Find where the given text appears and provide that cell's center as (x, y) coordinate. 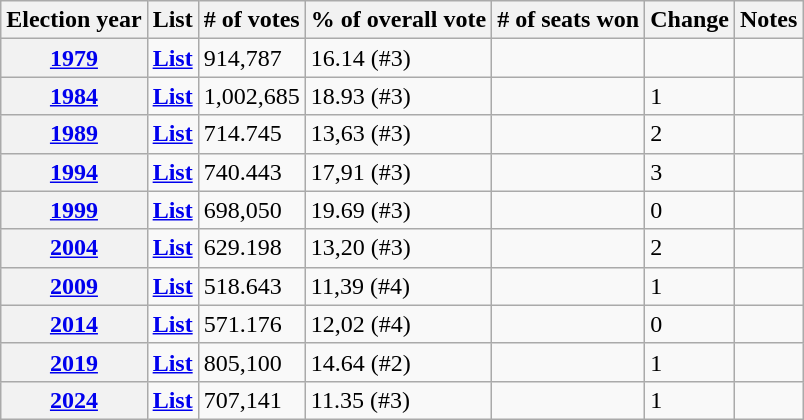
19.69 (#3) (398, 210)
# of votes (252, 20)
11.35 (#3) (398, 400)
13,20 (#3) (398, 248)
12,02 (#4) (398, 324)
518.643 (252, 286)
1994 (74, 172)
2009 (74, 286)
11,39 (#4) (398, 286)
% of overall vote (398, 20)
14.64 (#2) (398, 362)
1999 (74, 210)
914,787 (252, 58)
1989 (74, 134)
1984 (74, 96)
714.745 (252, 134)
18.93 (#3) (398, 96)
1,002,685 (252, 96)
Notes (768, 20)
2014 (74, 324)
13,63 (#3) (398, 134)
571.176 (252, 324)
Change (690, 20)
16.14 (#3) (398, 58)
805,100 (252, 362)
3 (690, 172)
Election year (74, 20)
740.443 (252, 172)
707,141 (252, 400)
698,050 (252, 210)
1979 (74, 58)
17,91 (#3) (398, 172)
# of seats won (568, 20)
2019 (74, 362)
2004 (74, 248)
629.198 (252, 248)
2024 (74, 400)
